Detect which cell encompasses the target text, then output its (x, y) center coordinate. 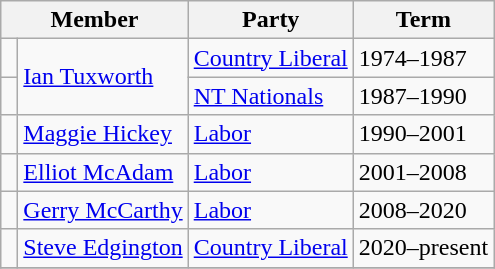
Member (94, 20)
2001–2008 (423, 172)
1990–2001 (423, 134)
2020–present (423, 248)
Elliot McAdam (103, 172)
NT Nationals (270, 96)
Maggie Hickey (103, 134)
Steve Edgington (103, 248)
1987–1990 (423, 96)
2008–2020 (423, 210)
Gerry McCarthy (103, 210)
Term (423, 20)
1974–1987 (423, 58)
Party (270, 20)
Ian Tuxworth (103, 77)
